Provide the (x, y) coordinate of the cell's center where the given text is located.  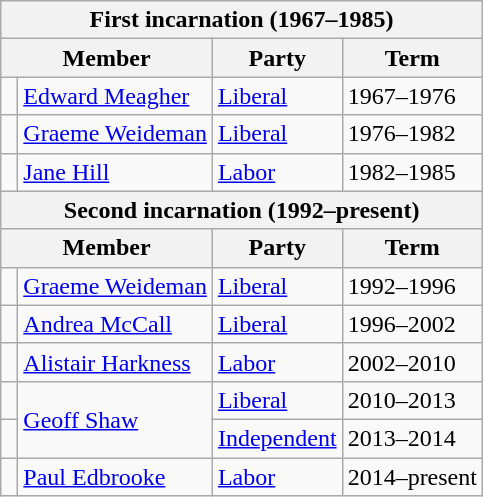
Alistair Harkness (116, 362)
1992–1996 (412, 286)
1996–2002 (412, 324)
1976–1982 (412, 134)
Independent (277, 438)
First incarnation (1967–1985) (242, 20)
2013–2014 (412, 438)
Jane Hill (116, 172)
2010–2013 (412, 400)
Edward Meagher (116, 96)
Geoff Shaw (116, 419)
Andrea McCall (116, 324)
Paul Edbrooke (116, 477)
1967–1976 (412, 96)
Second incarnation (1992–present) (242, 210)
1982–1985 (412, 172)
2002–2010 (412, 362)
2014–present (412, 477)
